Output the (x, y) coordinate of the center of the cell containing the given text.  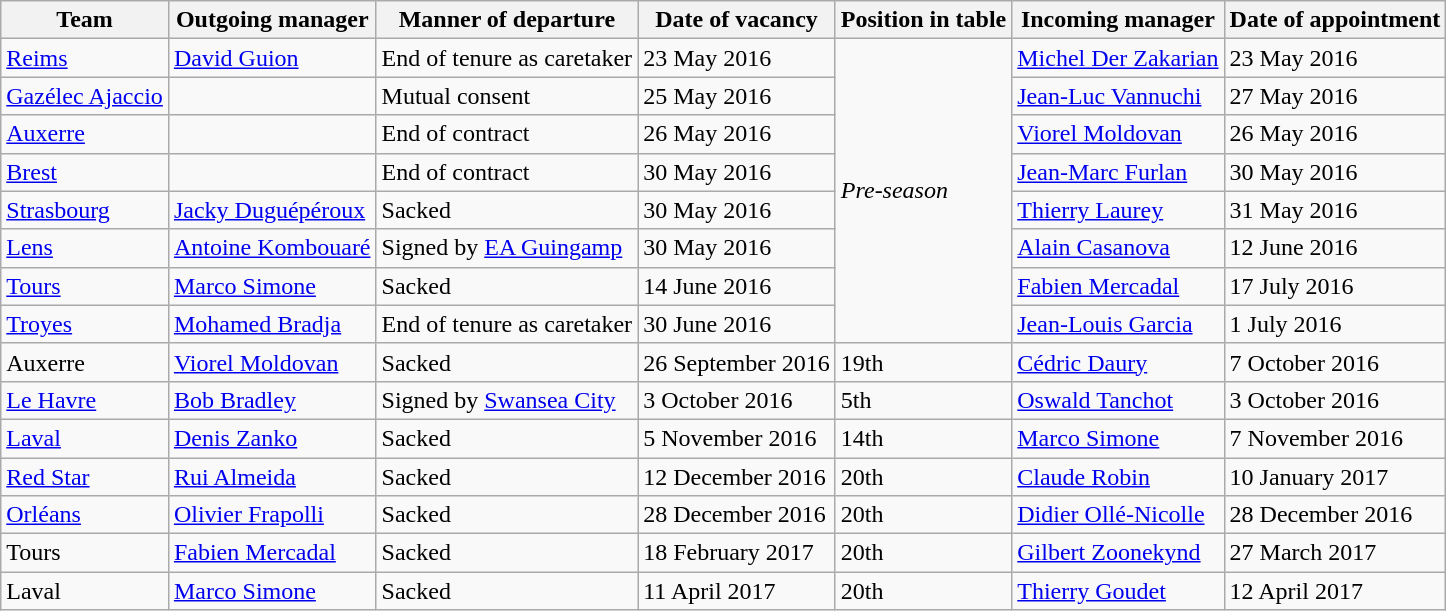
Date of appointment (1335, 20)
Thierry Laurey (1118, 210)
5th (923, 400)
11 April 2017 (737, 591)
Le Havre (85, 400)
7 November 2016 (1335, 438)
18 February 2017 (737, 553)
Antoine Kombouaré (272, 248)
27 March 2017 (1335, 553)
Position in table (923, 20)
30 June 2016 (737, 324)
Denis Zanko (272, 438)
Claude Robin (1118, 477)
12 April 2017 (1335, 591)
Brest (85, 172)
Jean-Louis Garcia (1118, 324)
10 January 2017 (1335, 477)
Pre-season (923, 191)
Gazélec Ajaccio (85, 96)
Didier Ollé-Nicolle (1118, 515)
Red Star (85, 477)
Mutual consent (507, 96)
Signed by Swansea City (507, 400)
Reims (85, 58)
14th (923, 438)
Oswald Tanchot (1118, 400)
Olivier Frapolli (272, 515)
David Guion (272, 58)
7 October 2016 (1335, 362)
5 November 2016 (737, 438)
12 June 2016 (1335, 248)
12 December 2016 (737, 477)
Jacky Duguépéroux (272, 210)
Incoming manager (1118, 20)
Jean-Luc Vannuchi (1118, 96)
Lens (85, 248)
17 July 2016 (1335, 286)
Cédric Daury (1118, 362)
Michel Der Zakarian (1118, 58)
Team (85, 20)
1 July 2016 (1335, 324)
Signed by EA Guingamp (507, 248)
Thierry Goudet (1118, 591)
Date of vacancy (737, 20)
14 June 2016 (737, 286)
31 May 2016 (1335, 210)
Troyes (85, 324)
Bob Bradley (272, 400)
19th (923, 362)
Rui Almeida (272, 477)
Gilbert Zoonekynd (1118, 553)
Alain Casanova (1118, 248)
27 May 2016 (1335, 96)
25 May 2016 (737, 96)
Orléans (85, 515)
Mohamed Bradja (272, 324)
Outgoing manager (272, 20)
Manner of departure (507, 20)
26 September 2016 (737, 362)
Jean-Marc Furlan (1118, 172)
Strasbourg (85, 210)
